Pinpoint the cell where the given text exists, returning its [x, y] midpoint coordinate. 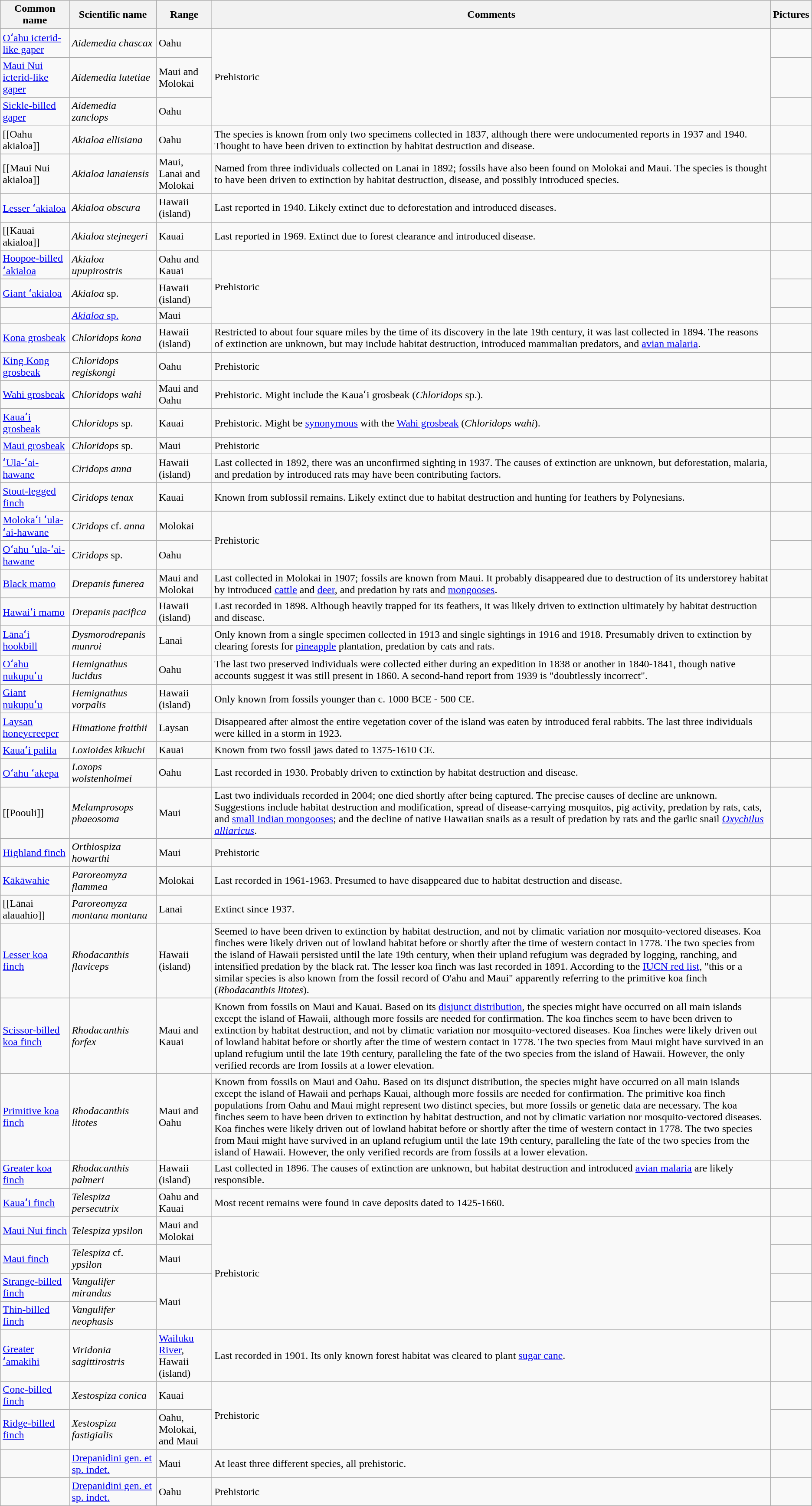
Ciridops sp. [113, 555]
Chloridops regiskongi [113, 366]
Telespiza persecutrix [113, 1203]
Black mamo [35, 583]
Giant nukupuʻu [35, 699]
[[Maui Nui akialoa]] [35, 174]
Rhodacanthis litotes [113, 1117]
Telespiza ypsilon [113, 1230]
Akialoa lanaiensis [113, 174]
Cone-billed finch [35, 1395]
Last reported in 1940. Likely extinct due to deforestation and introduced diseases. [491, 208]
Hemignathus lucidus [113, 669]
Laysan [184, 727]
Kauaʻi grosbeak [35, 423]
Rhodacanthis palmeri [113, 1174]
Akialoa ellisiana [113, 140]
Last recorded in 1930. Probably driven to extinction by habitat destruction and disease. [491, 772]
Pictures [791, 15]
Scientific name [113, 15]
Kākāwahie [35, 881]
Drepanis funerea [113, 583]
Loxops wolstenholmei [113, 772]
Hawaiʻi mamo [35, 612]
Known from subfossil remains. Likely extinct due to habitat destruction and hunting for feathers by Polynesians. [491, 497]
Telespiza cf. ypsilon [113, 1259]
Prehistoric. Might be synonymous with the Wahi grosbeak (Chloridops wahi). [491, 423]
At least three different species, all prehistoric. [491, 1463]
Thin-billed finch [35, 1316]
Maui Nui icterid-like gaper [35, 77]
Stout-legged finch [35, 497]
Oʻahu icterid-like gaper [35, 43]
Lesser ʻakialoa [35, 208]
Kauaʻi palila [35, 750]
Hoopoe-billed ʻakialoa [35, 265]
Akialoa stejnegeri [113, 236]
Maui, Lanai and Molokai [184, 174]
Rhodacanthis flaviceps [113, 961]
Last collected in 1896. The causes of extinction are unknown, but habitat destruction and introduced avian malaria are likely responsible. [491, 1174]
Rhodacanthis forfex [113, 1036]
Maui finch [35, 1259]
Paroreomyza flammea [113, 881]
Lānaʻi hookbill [35, 640]
Chloridops wahi [113, 395]
Loxioides kikuchi [113, 750]
Xestospiza fastigialis [113, 1429]
Ridge-billed finch [35, 1429]
Paroreomyza montana montana [113, 909]
Oahu, Molokai, and Maui [184, 1429]
Range [184, 15]
Ciridops cf. anna [113, 526]
Akialoa upupirostris [113, 265]
Ciridops tenax [113, 497]
Wailuku River, Hawaii (island) [184, 1355]
Hemignathus vorpalis [113, 699]
Highland finch [35, 853]
Scissor-billed koa finch [35, 1036]
Melamprosops phaeosoma [113, 813]
Orthiospiza howarthi [113, 853]
Sickle-billed gaper [35, 111]
Maui grosbeak [35, 446]
Maui and Kauai [184, 1036]
Most recent remains were found in cave deposits dated to 1425-1660. [491, 1203]
Ciridops anna [113, 469]
Oʻahu ʻakepa [35, 772]
Last reported in 1969. Extinct due to forest clearance and introduced disease. [491, 236]
Last recorded in 1898. Although heavily trapped for its feathers, it was likely driven to extinction ultimately by habitat destruction and disease. [491, 612]
Wahi grosbeak [35, 395]
Comments [491, 15]
[[Kauai akialoa]] [35, 236]
Laysan honeycreeper [35, 727]
Primitive koa finch [35, 1117]
Aidemedia zanclops [113, 111]
Aidemedia lutetiae [113, 77]
Vangulifer mirandus [113, 1287]
Akialoa obscura [113, 208]
Only known from fossils younger than c. 1000 BCE - 500 CE. [491, 699]
Himatione fraithii [113, 727]
Greater ʻamakihi [35, 1355]
[[Lānai alauahio]] [35, 909]
Dysmorodrepanis munroi [113, 640]
Drepanis pacifica [113, 612]
Aidemedia chascax [113, 43]
Viridonia sagittirostris [113, 1355]
Chloridops kona [113, 338]
Kona grosbeak [35, 338]
Kauaʻi finch [35, 1203]
Lesser koa finch [35, 961]
King Kong grosbeak [35, 366]
ʻUla-ʻai-hawane [35, 469]
Oʻahu nukupuʻu [35, 669]
Xestospiza conica [113, 1395]
Giant ʻakialoa [35, 293]
Extinct since 1937. [491, 909]
Last recorded in 1961-1963. Presumed to have disappeared due to habitat destruction and disease. [491, 881]
Last recorded in 1901. Its only known forest habitat was cleared to plant sugar cane. [491, 1355]
[[Poouli]] [35, 813]
Prehistoric. Might include the Kauaʻi grosbeak (Chloridops sp.). [491, 395]
Vangulifer neophasis [113, 1316]
[[Oahu akialoa]] [35, 140]
Common name [35, 15]
Strange-billed finch [35, 1287]
Maui Nui finch [35, 1230]
Greater koa finch [35, 1174]
Oʻahu ʻula-ʻai-hawane [35, 555]
Molokaʻi ʻula-ʻai-hawane [35, 526]
Known from two fossil jaws dated to 1375-1610 CE. [491, 750]
